For the text-containing cell, return its midpoint in (x, y) coordinate format. 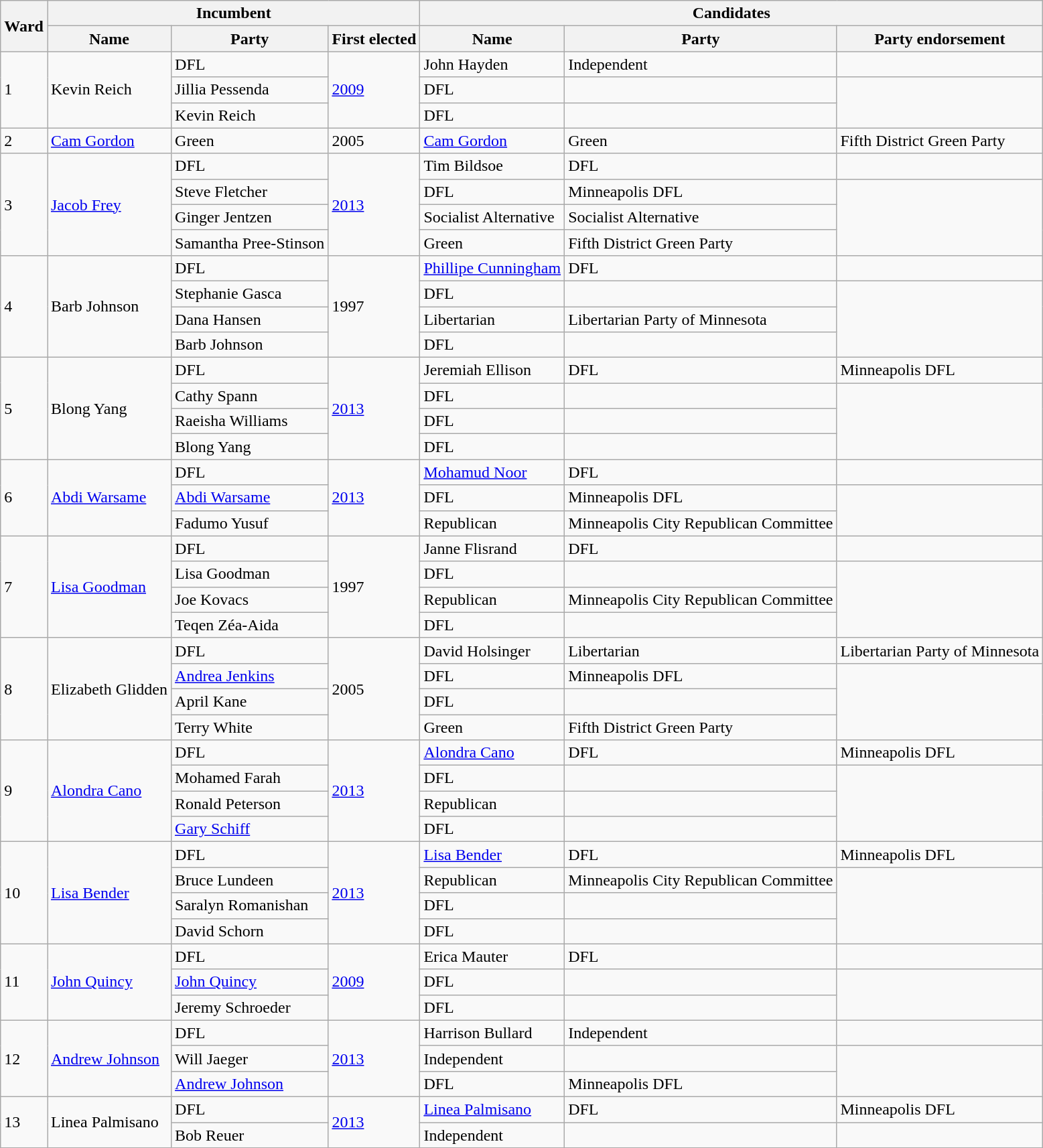
12 (24, 1058)
Fadumo Yusuf (250, 523)
6 (24, 498)
Raeisha Williams (250, 421)
Ronald Peterson (250, 804)
Elizabeth Glidden (109, 689)
Mohamud Noor (492, 472)
Will Jaeger (250, 1058)
Jillia Pessenda (250, 90)
Gary Schiff (250, 829)
David Holsinger (492, 650)
Saralyn Romanishan (250, 906)
13 (24, 1122)
Janne Flisrand (492, 549)
Terry White (250, 727)
Samantha Pree-Stinson (250, 242)
Tim Bildsoe (492, 166)
Ward (24, 26)
9 (24, 791)
Phillipe Cunningham (492, 268)
Party endorsement (940, 39)
Steve Fletcher (250, 192)
April Kane (250, 701)
Harrison Bullard (492, 1033)
Teqen Zéa-Aida (250, 625)
Bruce Lundeen (250, 880)
David Schorn (250, 931)
Ginger Jentzen (250, 217)
Jacob Frey (109, 204)
5 (24, 409)
Bob Reuer (250, 1135)
John Hayden (492, 64)
Stephanie Gasca (250, 293)
10 (24, 893)
Mohamed Farah (250, 778)
Cathy Spann (250, 396)
3 (24, 204)
7 (24, 587)
First elected (374, 39)
Joe Kovacs (250, 599)
4 (24, 306)
Erica Mauter (492, 956)
11 (24, 982)
8 (24, 689)
2 (24, 141)
Andrea Jenkins (250, 676)
1 (24, 90)
Jeremiah Ellison (492, 370)
Candidates (732, 13)
Jeremy Schroeder (250, 1007)
Dana Hansen (250, 319)
Incumbent (233, 13)
